For the text-containing cell, return its midpoint in [X, Y] coordinate format. 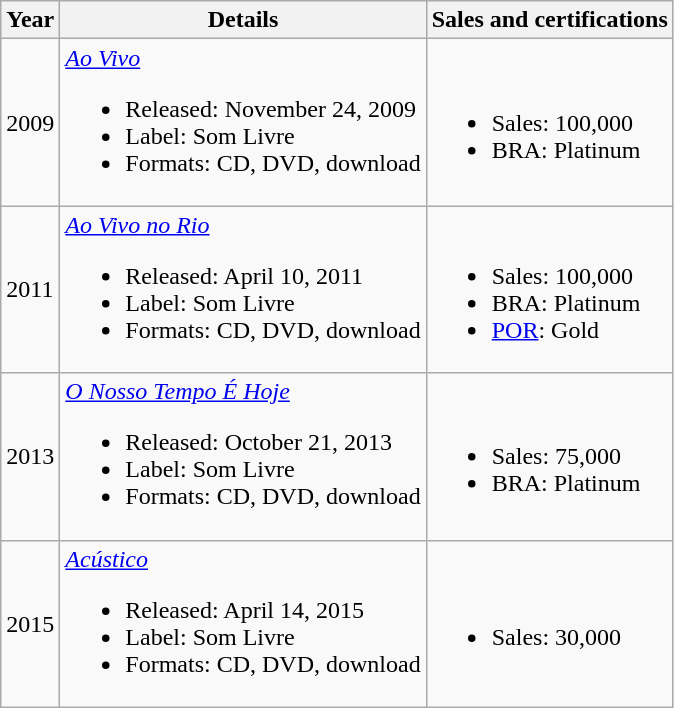
AcústicoReleased: April 14, 2015Label: Som LivreFormats: CD, DVD, download [243, 624]
Sales: 100,000BRA: Platinum [550, 122]
O Nosso Tempo É HojeReleased: October 21, 2013Label: Som LivreFormats: CD, DVD, download [243, 456]
Sales: 100,000BRA: PlatinumPOR: Gold [550, 290]
Details [243, 20]
2013 [30, 456]
Sales: 75,000BRA: Platinum [550, 456]
Ao Vivo no RioReleased: April 10, 2011Label: Som LivreFormats: CD, DVD, download [243, 290]
2009 [30, 122]
2011 [30, 290]
Year [30, 20]
Ao VivoReleased: November 24, 2009Label: Som LivreFormats: CD, DVD, download [243, 122]
Sales: 30,000 [550, 624]
2015 [30, 624]
Sales and certifications [550, 20]
